Output the [X, Y] coordinate of the center of the cell containing the given text.  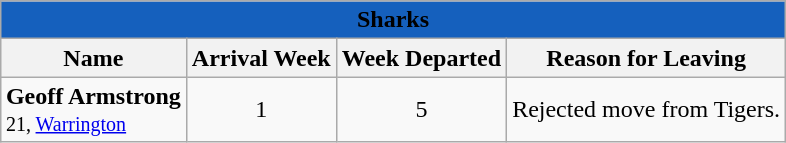
Rejected move from Tigers. [646, 110]
Name [93, 58]
Geoff Armstrong 21, Warrington [93, 110]
Week Departed [421, 58]
5 [421, 110]
Sharks [392, 20]
Reason for Leaving [646, 58]
Arrival Week [261, 58]
1 [261, 110]
